Output the [X, Y] coordinate of the center of the cell containing the given text.  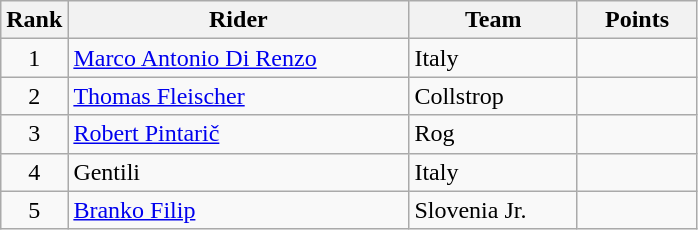
Team [494, 20]
Marco Antonio Di Renzo [238, 58]
3 [34, 134]
Slovenia Jr. [494, 210]
Thomas Fleischer [238, 96]
Points [636, 20]
Rider [238, 20]
Robert Pintarič [238, 134]
Collstrop [494, 96]
2 [34, 96]
5 [34, 210]
Rog [494, 134]
Rank [34, 20]
Gentili [238, 172]
4 [34, 172]
Branko Filip [238, 210]
1 [34, 58]
